Return (x, y) of the center of cell containing provided text 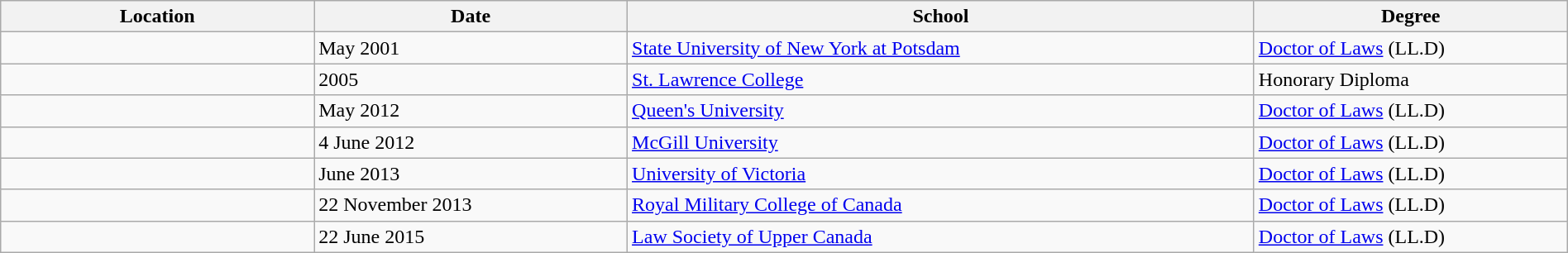
Law Society of Upper Canada (941, 236)
St. Lawrence College (941, 79)
State University of New York at Potsdam (941, 48)
May 2012 (471, 111)
22 November 2013 (471, 205)
Queen's University (941, 111)
June 2013 (471, 174)
May 2001 (471, 48)
Royal Military College of Canada (941, 205)
Degree (1411, 17)
Location (157, 17)
School (941, 17)
22 June 2015 (471, 236)
University of Victoria (941, 174)
Date (471, 17)
4 June 2012 (471, 142)
McGill University (941, 142)
2005 (471, 79)
Honorary Diploma (1411, 79)
